Scan for the cell matching the given text and deliver its (X, Y) coordinate at center. 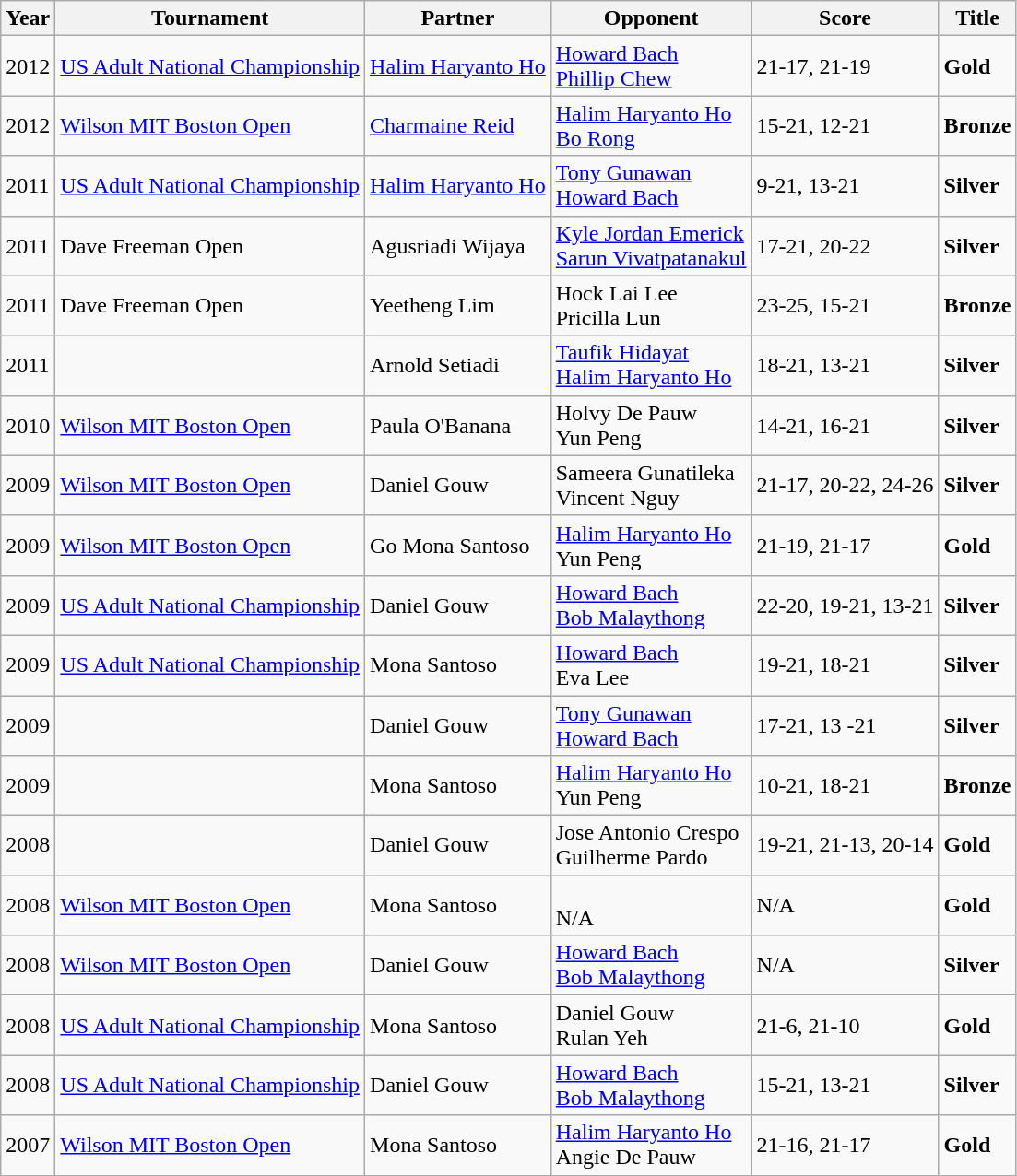
19-21, 21-13, 20-14 (845, 846)
17-21, 20-22 (845, 245)
21-6, 21-10 (845, 1025)
Halim Haryanto Ho Angie De Pauw (651, 1145)
Kyle Jordan Emerick Sarun Vivatpatanakul (651, 245)
10-21, 18-21 (845, 785)
Holvy De Pauw Yun Peng (651, 426)
Hock Lai Lee Pricilla Lun (651, 306)
17-21, 13 -21 (845, 724)
21-16, 21-17 (845, 1145)
23-25, 15-21 (845, 306)
Howard Bach Eva Lee (651, 665)
Yeetheng Lim (458, 306)
21-17, 20-22, 24-26 (845, 485)
Score (845, 18)
Title (977, 18)
Sameera Gunatileka Vincent Nguy (651, 485)
Charmaine Reid (458, 125)
Paula O'Banana (458, 426)
Tournament (210, 18)
Agusriadi Wijaya (458, 245)
Go Mona Santoso (458, 546)
9-21, 13-21 (845, 186)
14-21, 16-21 (845, 426)
Partner (458, 18)
21-19, 21-17 (845, 546)
21-17, 21-19 (845, 66)
Howard Bach Phillip Chew (651, 66)
Arnold Setiadi (458, 365)
18-21, 13-21 (845, 365)
Daniel Gouw Rulan Yeh (651, 1025)
15-21, 13-21 (845, 1086)
Jose Antonio Crespo Guilherme Pardo (651, 846)
Year (28, 18)
15-21, 12-21 (845, 125)
2007 (28, 1145)
Opponent (651, 18)
Halim Haryanto Ho Bo Rong (651, 125)
2010 (28, 426)
Taufik Hidayat Halim Haryanto Ho (651, 365)
19-21, 18-21 (845, 665)
22-20, 19-21, 13-21 (845, 605)
